Pinpoint the cell where the given text exists, returning its [x, y] midpoint coordinate. 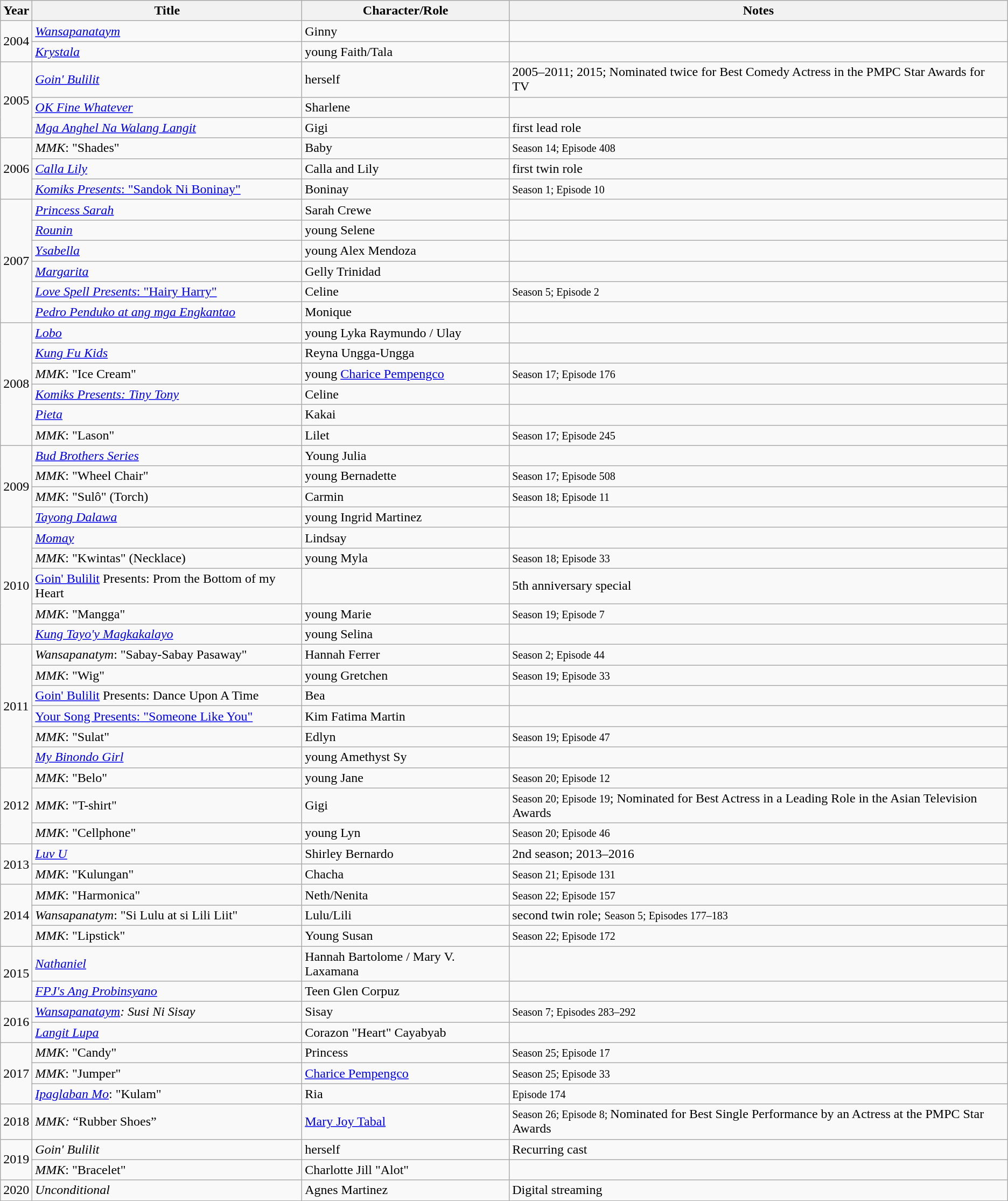
Ipaglaban Mo: "Kulam" [167, 1094]
Your Song Presents: "Someone Like You" [167, 716]
Season 17; Episode 508 [759, 476]
Reyna Ungga-Ungga [406, 353]
young Lyn [406, 833]
2018 [16, 1121]
MMK: "Sulat" [167, 737]
2015 [16, 974]
Season 22; Episode 157 [759, 895]
2017 [16, 1073]
Kakai [406, 415]
Recurring cast [759, 1149]
Lobo [167, 333]
Calla and Lily [406, 169]
Corazon "Heart" Cayabyab [406, 1032]
Year [16, 11]
Season 20; Episode 19; Nominated for Best Actress in a Leading Role in the Asian Television Awards [759, 806]
young Ingrid Martinez [406, 517]
2008 [16, 384]
Tayong Dalawa [167, 517]
young Alex Mendoza [406, 250]
Season 1; Episode 10 [759, 189]
2010 [16, 586]
Margarita [167, 271]
Hannah Ferrer [406, 655]
Season 19; Episode 47 [759, 737]
MMK: "Shades" [167, 148]
Season 25; Episode 17 [759, 1053]
young Bernadette [406, 476]
Love Spell Presents: "Hairy Harry" [167, 292]
Character/Role [406, 11]
MMK: "Wig" [167, 675]
Lilet [406, 435]
Goin' Bulilit Presents: Prom the Bottom of my Heart [167, 586]
Season 19; Episode 33 [759, 675]
Agnes Martinez [406, 1190]
2019 [16, 1160]
Season 20; Episode 46 [759, 833]
Edlyn [406, 737]
first twin role [759, 169]
MMK: "Harmonica" [167, 895]
Gelly Trinidad [406, 271]
Princess [406, 1053]
Season 18; Episode 33 [759, 558]
Season 19; Episode 7 [759, 613]
Teen Glen Corpuz [406, 991]
Wansapanatym: "Sabay-Sabay Pasaway" [167, 655]
young Lyka Raymundo / Ulay [406, 333]
Season 17; Episode 245 [759, 435]
Pedro Penduko at ang mga Engkantao [167, 312]
2020 [16, 1190]
Hannah Bartolome / Mary V. Laxamana [406, 963]
2007 [16, 261]
Sharlene [406, 107]
young Charice Pempengco [406, 374]
Episode 174 [759, 1094]
first lead role [759, 128]
FPJ's Ang Probinsyano [167, 991]
young Gretchen [406, 675]
Pieta [167, 415]
Ria [406, 1094]
Bea [406, 696]
young Myla [406, 558]
MMK: “Rubber Shoes” [167, 1121]
MMK: "Ice Cream" [167, 374]
Ginny [406, 31]
young Jane [406, 778]
Princess Sarah [167, 210]
MMK: "Lipstick" [167, 935]
Season 22; Episode 172 [759, 935]
Luv U [167, 854]
MMK: "Mangga" [167, 613]
Season 26; Episode 8; Nominated for Best Single Performance by an Actress at the PMPC Star Awards [759, 1121]
Wansapanataym: Susi Ni Sisay [167, 1012]
2011 [16, 706]
Rounin [167, 230]
2013 [16, 864]
Kim Fatima Martin [406, 716]
OK Fine Whatever [167, 107]
2004 [16, 41]
Kung Tayo'y Magkakalayo [167, 634]
MMK: "Belo" [167, 778]
MMK: "Jumper" [167, 1073]
Charlotte Jill "Alot" [406, 1170]
young Selene [406, 230]
Komiks Presents: "Sandok Ni Boninay" [167, 189]
2012 [16, 806]
Season 2; Episode 44 [759, 655]
Carmin [406, 497]
Komiks Presents: Tiny Tony [167, 394]
2005 [16, 100]
Wansapanataym [167, 31]
Mga Anghel Na Walang Langit [167, 128]
MMK: "Lason" [167, 435]
2016 [16, 1022]
Langit Lupa [167, 1032]
Momay [167, 537]
young Faith/Tala [406, 52]
Boninay [406, 189]
Bud Brothers Series [167, 456]
MMK: "Kwintas" (Necklace) [167, 558]
young Selina [406, 634]
second twin role; Season 5; Episodes 177–183 [759, 915]
Kung Fu Kids [167, 353]
Lulu/Lili [406, 915]
MMK: "Sulô" (Torch) [167, 497]
2nd season; 2013–2016 [759, 854]
MMK: "T-shirt" [167, 806]
Monique [406, 312]
MMK: "Wheel Chair" [167, 476]
Young Susan [406, 935]
Season 14; Episode 408 [759, 148]
MMK: "Kulungan" [167, 874]
5th anniversary special [759, 586]
Title [167, 11]
Calla Lily [167, 169]
2014 [16, 915]
Digital streaming [759, 1190]
Neth/Nenita [406, 895]
Season 7; Episodes 283–292 [759, 1012]
Shirley Bernardo [406, 854]
Season 21; Episode 131 [759, 874]
2006 [16, 169]
young Amethyst Sy [406, 757]
Notes [759, 11]
Season 5; Episode 2 [759, 292]
Sarah Crewe [406, 210]
My Binondo Girl [167, 757]
Season 20; Episode 12 [759, 778]
MMK: "Candy" [167, 1053]
Mary Joy Tabal [406, 1121]
MMK: "Bracelet" [167, 1170]
Charice Pempengco [406, 1073]
Baby [406, 148]
Nathaniel [167, 963]
Ysabella [167, 250]
Chacha [406, 874]
2009 [16, 486]
Sisay [406, 1012]
Season 25; Episode 33 [759, 1073]
Season 18; Episode 11 [759, 497]
Unconditional [167, 1190]
Lindsay [406, 537]
young Marie [406, 613]
2005–2011; 2015; Nominated twice for Best Comedy Actress in the PMPC Star Awards for TV [759, 80]
Krystala [167, 52]
MMK: "Cellphone" [167, 833]
Young Julia [406, 456]
Season 17; Episode 176 [759, 374]
Goin' Bulilit Presents: Dance Upon A Time [167, 696]
Wansapanatym: "Si Lulu at si Lili Liit" [167, 915]
